Provide the [X, Y] coordinate of the cell's center where the given text is located.  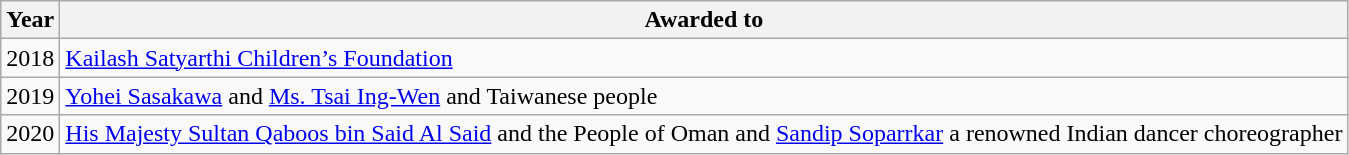
2019 [30, 96]
2020 [30, 134]
Kailash Satyarthi Children’s Foundation [704, 58]
Year [30, 20]
His Majesty Sultan Qaboos bin Said Al Said and the People of Oman and Sandip Soparrkar a renowned Indian dancer choreographer [704, 134]
2018 [30, 58]
Awarded to [704, 20]
Yohei Sasakawa and Ms. Tsai Ing-Wen and Taiwanese people [704, 96]
